Locate the cell with the specified text and output its (X, Y) center coordinate. 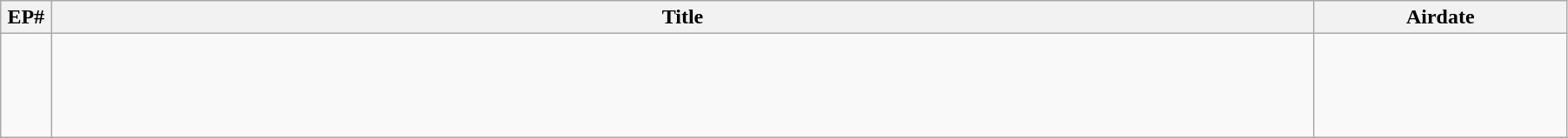
EP# (26, 17)
Airdate (1440, 17)
Title (682, 17)
